For the text-containing cell, return its midpoint in (X, Y) coordinate format. 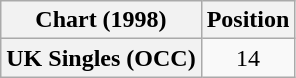
Chart (1998) (101, 20)
14 (248, 58)
UK Singles (OCC) (101, 58)
Position (248, 20)
